Extract the [x, y] coordinate from the center of the cell holding the provided text.  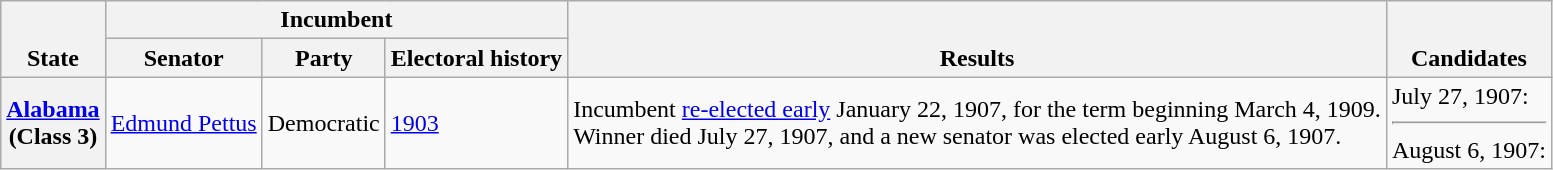
1903 [476, 123]
Electoral history [476, 58]
Incumbent [336, 20]
Results [978, 39]
Party [324, 58]
July 27, 1907:August 6, 1907: [1468, 123]
State [53, 39]
Democratic [324, 123]
Senator [184, 58]
Alabama(Class 3) [53, 123]
Candidates [1468, 39]
Edmund Pettus [184, 123]
